Output the (X, Y) coordinate of the center of the cell containing the given text.  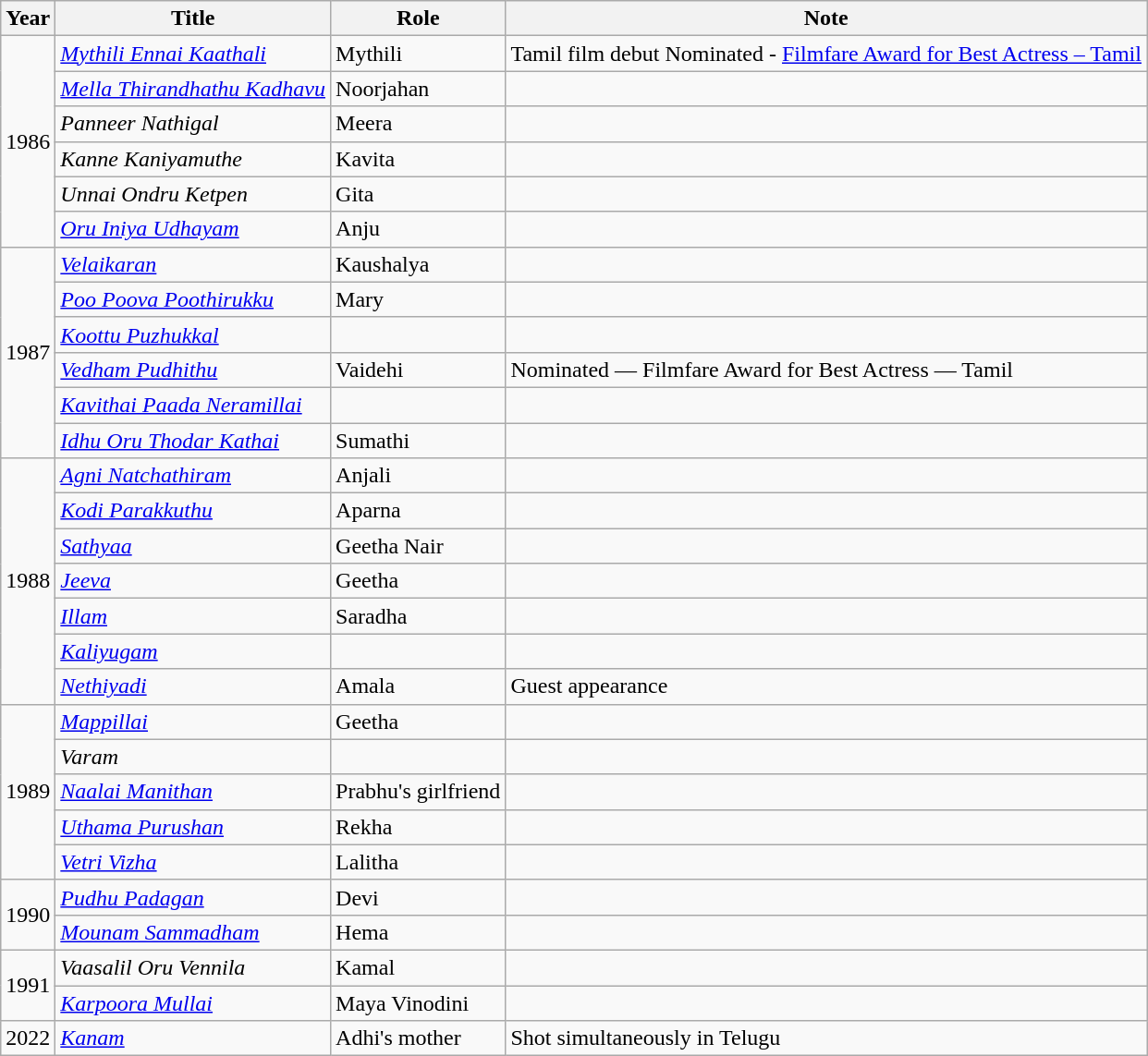
Varam (193, 757)
1986 (28, 141)
Agni Natchathiram (193, 476)
Maya Vinodini (418, 1002)
Idhu Oru Thodar Kathai (193, 441)
Kavithai Paada Neramillai (193, 405)
Tamil film debut Nominated - Filmfare Award for Best Actress – Tamil (826, 54)
Velaikaran (193, 264)
Poo Poova Poothirukku (193, 299)
Anjali (418, 476)
Mary (418, 299)
1989 (28, 792)
Year (28, 18)
Mappillai (193, 722)
Mythili (418, 54)
Meera (418, 124)
Naalai Manithan (193, 792)
Unnai Ondru Ketpen (193, 194)
Vaidehi (418, 370)
1990 (28, 915)
Kanne Kaniyamuthe (193, 159)
Kaliyugam (193, 651)
Pudhu Padagan (193, 897)
Amala (418, 686)
Saradha (418, 616)
Gita (418, 194)
Panneer Nathigal (193, 124)
Aparna (418, 511)
Mella Thirandhathu Kadhavu (193, 89)
Geetha Nair (418, 546)
Kavita (418, 159)
1988 (28, 581)
2022 (28, 1038)
Kanam (193, 1038)
Nominated — Filmfare Award for Best Actress — Tamil (826, 370)
1991 (28, 985)
Koottu Puzhukkal (193, 334)
Note (826, 18)
1987 (28, 352)
Sumathi (418, 441)
Nethiyadi (193, 686)
Anju (418, 229)
Mounam Sammadham (193, 932)
Kamal (418, 967)
Kodi Parakkuthu (193, 511)
Kaushalya (418, 264)
Lalitha (418, 862)
Karpoora Mullai (193, 1002)
Hema (418, 932)
Vaasalil Oru Vennila (193, 967)
Uthama Purushan (193, 827)
Sathyaa (193, 546)
Vetri Vizha (193, 862)
Title (193, 18)
Guest appearance (826, 686)
Jeeva (193, 581)
Role (418, 18)
Oru Iniya Udhayam (193, 229)
Rekha (418, 827)
Devi (418, 897)
Shot simultaneously in Telugu (826, 1038)
Vedham Pudhithu (193, 370)
Noorjahan (418, 89)
Prabhu's girlfriend (418, 792)
Adhi's mother (418, 1038)
Illam (193, 616)
Mythili Ennai Kaathali (193, 54)
